Return (X, Y) of the center of cell containing provided text 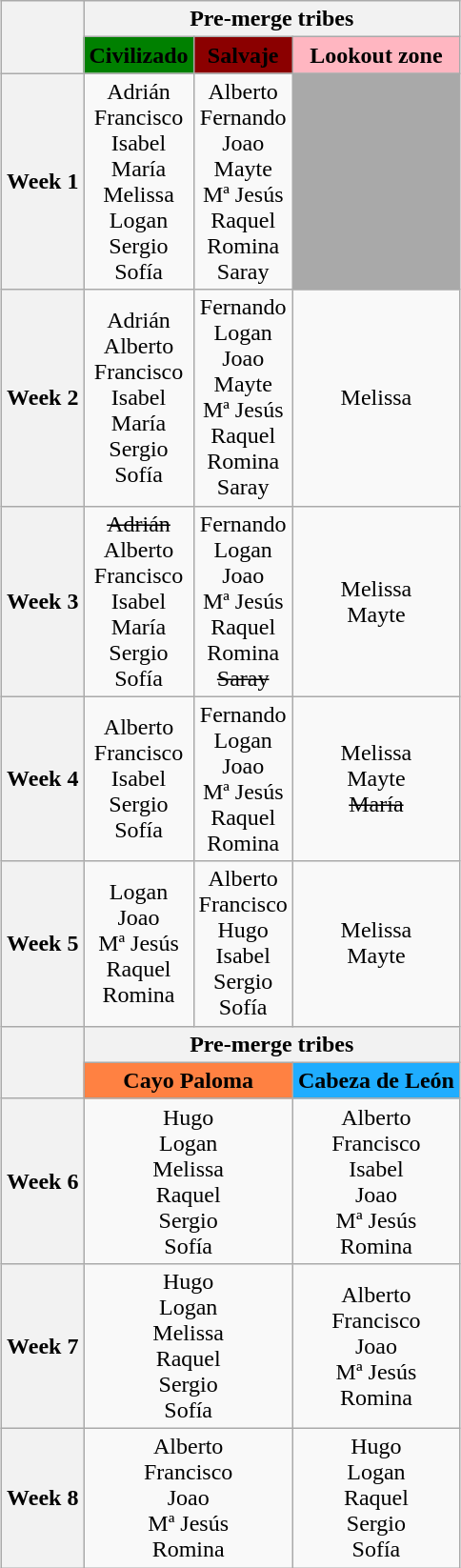
Week 5 (43, 943)
HugoLoganRaquelSergioSofía (375, 1498)
Week 2 (43, 398)
Salvaje (243, 55)
Cabeza de León (375, 1080)
FernandoLoganJoaoMª JesúsRaquelRomina (243, 779)
AlbertoFernandoJoaoMayteMª JesúsRaquelRominaSaray (243, 181)
Melissa (375, 398)
LoganJoaoMª JesúsRaquelRomina (139, 943)
Lookout zone (375, 55)
Week 1 (43, 181)
Week 7 (43, 1345)
Week 4 (43, 779)
Week 8 (43, 1498)
AdriánFranciscoIsabelMaríaMelissaLoganSergioSofía (139, 181)
AlbertoFranciscoIsabelSergioSofía (139, 779)
Civilizado (139, 55)
Week 3 (43, 601)
AlbertoFranciscoIsabelJoaoMª JesúsRomina (375, 1181)
FernandoLoganJoaoMayteMª JesúsRaquelRominaSaray (243, 398)
MelissaMayteMaría (375, 779)
Cayo Paloma (189, 1080)
Week 6 (43, 1181)
AlbertoFranciscoHugoIsabelSergioSofía (243, 943)
FernandoLoganJoaoMª JesúsRaquelRominaSaray (243, 601)
